Determine the [x, y] coordinate at the center of the cell enclosing the given text.  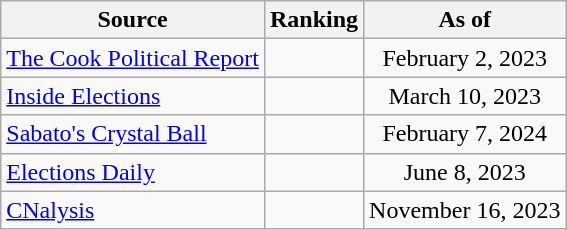
June 8, 2023 [465, 172]
The Cook Political Report [133, 58]
March 10, 2023 [465, 96]
Sabato's Crystal Ball [133, 134]
February 2, 2023 [465, 58]
As of [465, 20]
November 16, 2023 [465, 210]
Ranking [314, 20]
Inside Elections [133, 96]
Elections Daily [133, 172]
CNalysis [133, 210]
Source [133, 20]
February 7, 2024 [465, 134]
